Detect which cell encompasses the target text, then output its [x, y] center coordinate. 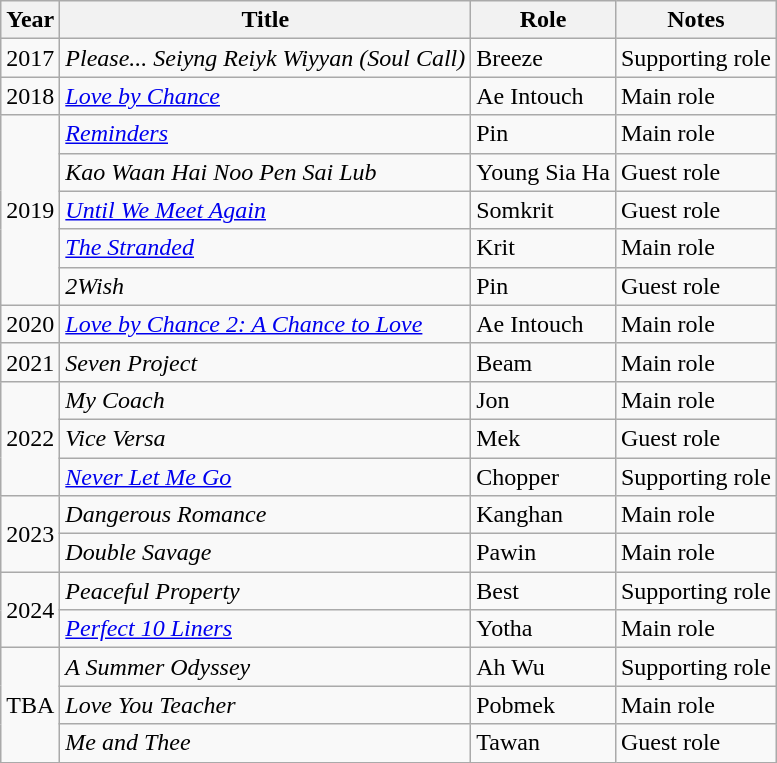
Year [30, 20]
Love You Teacher [266, 705]
Never Let Me Go [266, 477]
Notes [696, 20]
Beam [544, 362]
2018 [30, 96]
Somkrit [544, 210]
2017 [30, 58]
Jon [544, 400]
Dangerous Romance [266, 515]
Ah Wu [544, 667]
Best [544, 591]
Pobmek [544, 705]
Perfect 10 Liners [266, 629]
Love by Chance 2: A Chance to Love [266, 324]
Role [544, 20]
2019 [30, 210]
Pawin [544, 553]
Love by Chance [266, 96]
2020 [30, 324]
Title [266, 20]
Krit [544, 248]
Tawan [544, 743]
Peaceful Property [266, 591]
2024 [30, 610]
The Stranded [266, 248]
Kanghan [544, 515]
2021 [30, 362]
A Summer Odyssey [266, 667]
Yotha [544, 629]
My Coach [266, 400]
TBA [30, 705]
Kao Waan Hai Noo Pen Sai Lub [266, 172]
Chopper [544, 477]
2023 [30, 534]
Seven Project [266, 362]
Me and Thee [266, 743]
Until We Meet Again [266, 210]
2Wish [266, 286]
Mek [544, 438]
Young Sia Ha [544, 172]
Vice Versa [266, 438]
Breeze [544, 58]
Double Savage [266, 553]
Reminders [266, 134]
Please... Seiyng Reiyk Wiyyan (Soul Call) [266, 58]
2022 [30, 438]
